Capture the cell that displays the provided text and extract its [X, Y] central coordinate. 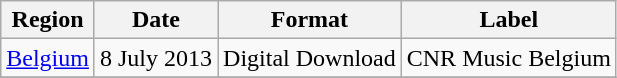
8 July 2013 [156, 58]
Format [310, 20]
Date [156, 20]
Label [508, 20]
CNR Music Belgium [508, 58]
Digital Download [310, 58]
Region [48, 20]
Belgium [48, 58]
